Extract the [x, y] coordinate from the center of the cell holding the provided text.  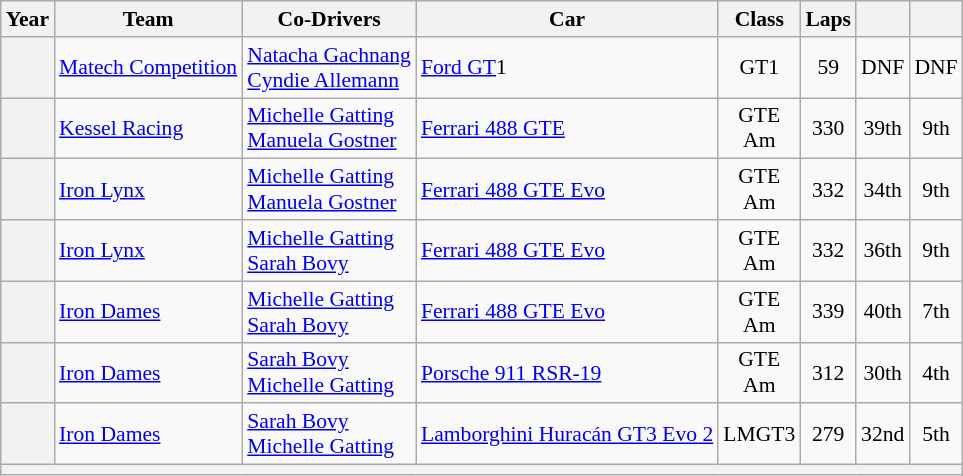
Lamborghini Huracán GT3 Evo 2 [567, 434]
Co-Drivers [329, 19]
39th [882, 128]
40th [882, 312]
59 [828, 68]
339 [828, 312]
Ford GT1 [567, 68]
32nd [882, 434]
36th [882, 250]
34th [882, 190]
279 [828, 434]
GT1 [759, 68]
Kessel Racing [148, 128]
Laps [828, 19]
Class [759, 19]
LMGT3 [759, 434]
Porsche 911 RSR-19 [567, 372]
312 [828, 372]
Car [567, 19]
Team [148, 19]
Ferrari 488 GTE [567, 128]
Matech Competition [148, 68]
7th [936, 312]
Natacha Gachnang Cyndie Allemann [329, 68]
30th [882, 372]
Year [28, 19]
330 [828, 128]
5th [936, 434]
4th [936, 372]
